Extract the [X, Y] coordinate from the center of the cell holding the provided text.  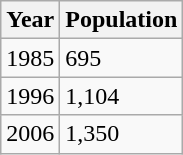
1996 [30, 96]
1,104 [122, 96]
1985 [30, 58]
Year [30, 20]
695 [122, 58]
2006 [30, 134]
1,350 [122, 134]
Population [122, 20]
